Output the [x, y] coordinate of the center of the cell containing the given text.  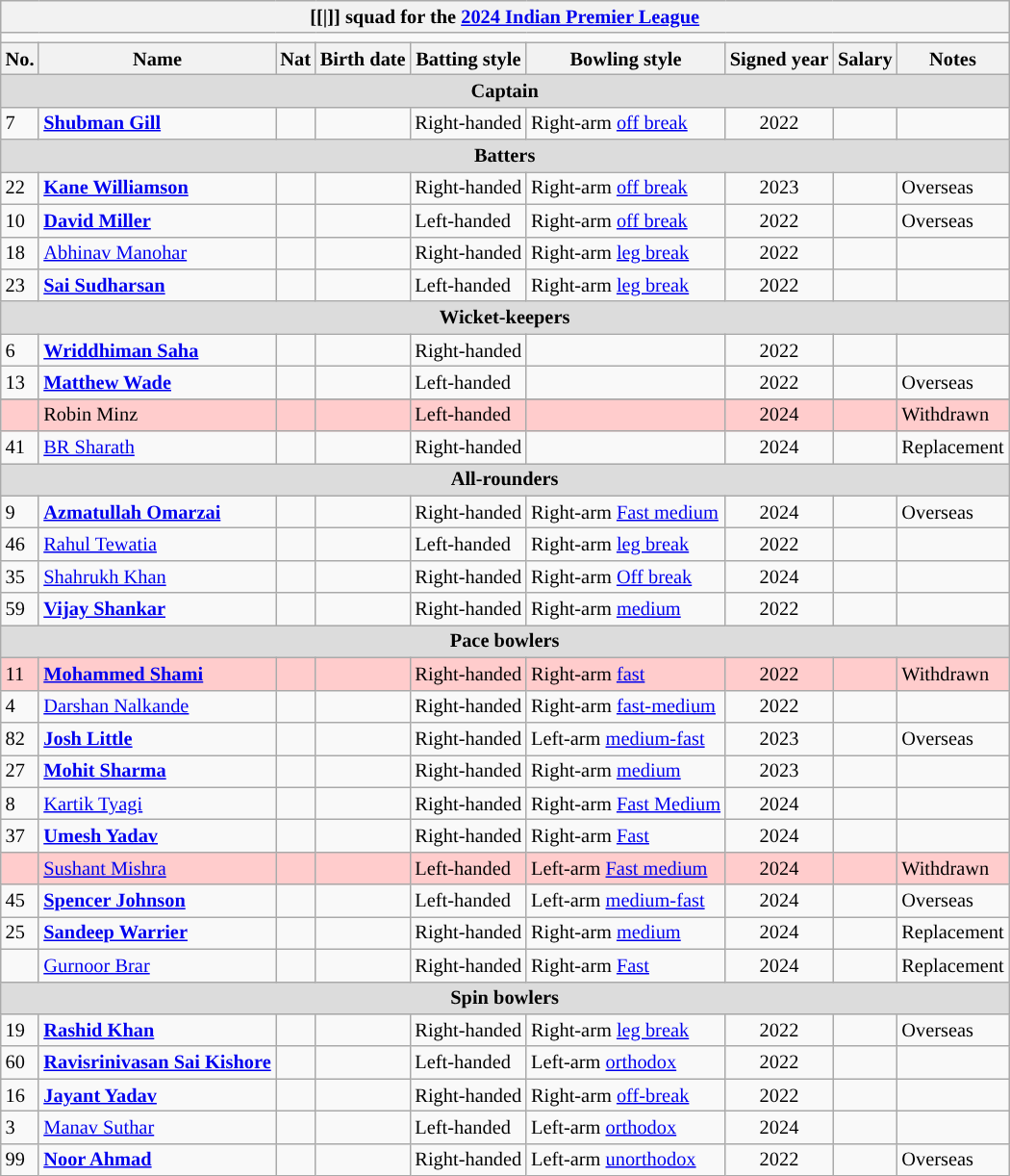
Rashid Khan [157, 1030]
11 [20, 674]
6 [20, 350]
Abhinav Manohar [157, 253]
59 [20, 609]
Notes [952, 59]
Left-arm Fast medium [625, 868]
27 [20, 771]
37 [20, 835]
Darshan Nalkande [157, 706]
Right-arm Fast Medium [625, 804]
Birth date [364, 59]
Manav Suthar [157, 1127]
Batters [505, 156]
Shubman Gill [157, 123]
Spencer Johnson [157, 901]
Vijay Shankar [157, 609]
Bowling style [625, 59]
Robin Minz [157, 415]
No. [20, 59]
Ravisrinivasan Sai Kishore [157, 1062]
Shahrukh Khan [157, 576]
3 [20, 1127]
Captain [505, 90]
Wicket-keepers [505, 318]
Name [157, 59]
22 [20, 188]
Wriddhiman Saha [157, 350]
Sandeep Warrier [157, 933]
Left-arm unorthodox [625, 1160]
Pace bowlers [505, 641]
45 [20, 901]
10 [20, 220]
BR Sharath [157, 447]
Right-arm off-break [625, 1095]
Jayant Yadav [157, 1095]
60 [20, 1062]
Rahul Tewatia [157, 544]
Sai Sudharsan [157, 285]
Sushant Mishra [157, 868]
Matthew Wade [157, 382]
23 [20, 285]
25 [20, 933]
4 [20, 706]
35 [20, 576]
13 [20, 382]
Spin bowlers [505, 998]
41 [20, 447]
46 [20, 544]
Right-arm Off break [625, 576]
All-rounders [505, 479]
Gurnoor Brar [157, 965]
7 [20, 123]
82 [20, 738]
99 [20, 1160]
Mohit Sharma [157, 771]
9 [20, 512]
Umesh Yadav [157, 835]
[[|]] squad for the 2024 Indian Premier League [505, 16]
Kartik Tyagi [157, 804]
16 [20, 1095]
Right-arm fast-medium [625, 706]
Salary [865, 59]
Right-arm Fast medium [625, 512]
Noor Ahmad [157, 1160]
Mohammed Shami [157, 674]
Right-arm fast [625, 674]
Azmatullah Omarzai [157, 512]
David Miller [157, 220]
Josh Little [157, 738]
18 [20, 253]
8 [20, 804]
Batting style [467, 59]
Kane Williamson [157, 188]
Signed year [779, 59]
Nat [296, 59]
19 [20, 1030]
